For the text-containing cell, return its midpoint in (x, y) coordinate format. 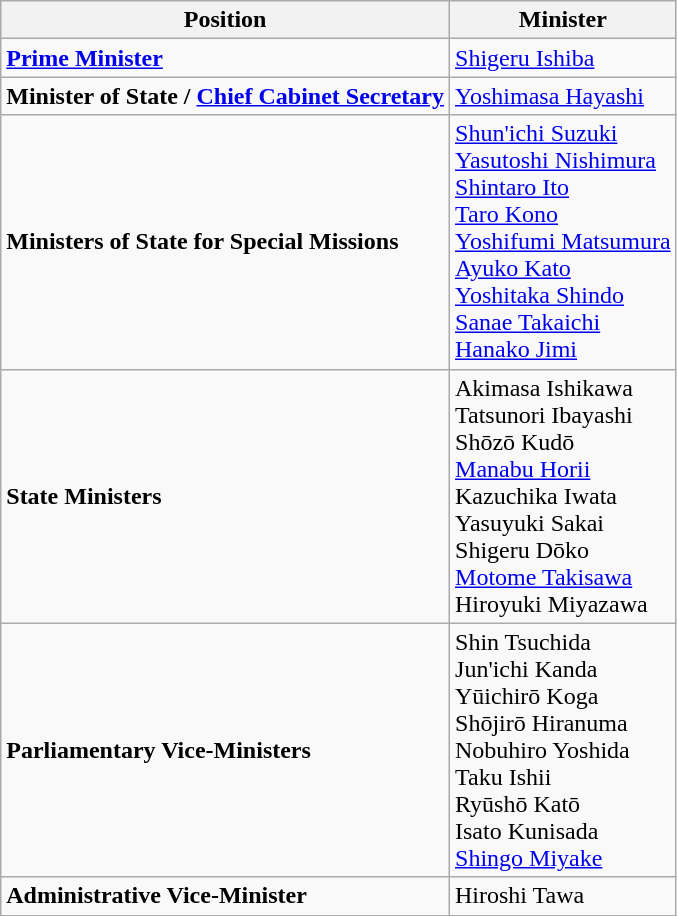
Shin TsuchidaJun'ichi KandaYūichirō KogaShōjirō HiranumaNobuhiro YoshidaTaku IshiiRyūshō KatōIsato KunisadaShingo Miyake (564, 750)
Shun'ichi SuzukiYasutoshi NishimuraShintaro ItoTaro KonoYoshifumi MatsumuraAyuko KatoYoshitaka ShindoSanae TakaichiHanako Jimi (564, 242)
Akimasa IshikawaTatsunori IbayashiShōzō KudōManabu HoriiKazuchika IwataYasuyuki SakaiShigeru DōkoMotome TakisawaHiroyuki Miyazawa (564, 496)
Parliamentary Vice-Ministers (226, 750)
Ministers of State for Special Missions (226, 242)
State Ministers (226, 496)
Yoshimasa Hayashi (564, 96)
Minister (564, 20)
Hiroshi Tawa (564, 896)
Prime Minister (226, 58)
Shigeru Ishiba (564, 58)
Position (226, 20)
Minister of State / Chief Cabinet Secretary (226, 96)
Administrative Vice-Minister (226, 896)
